Return (x, y) of the center of cell containing provided text 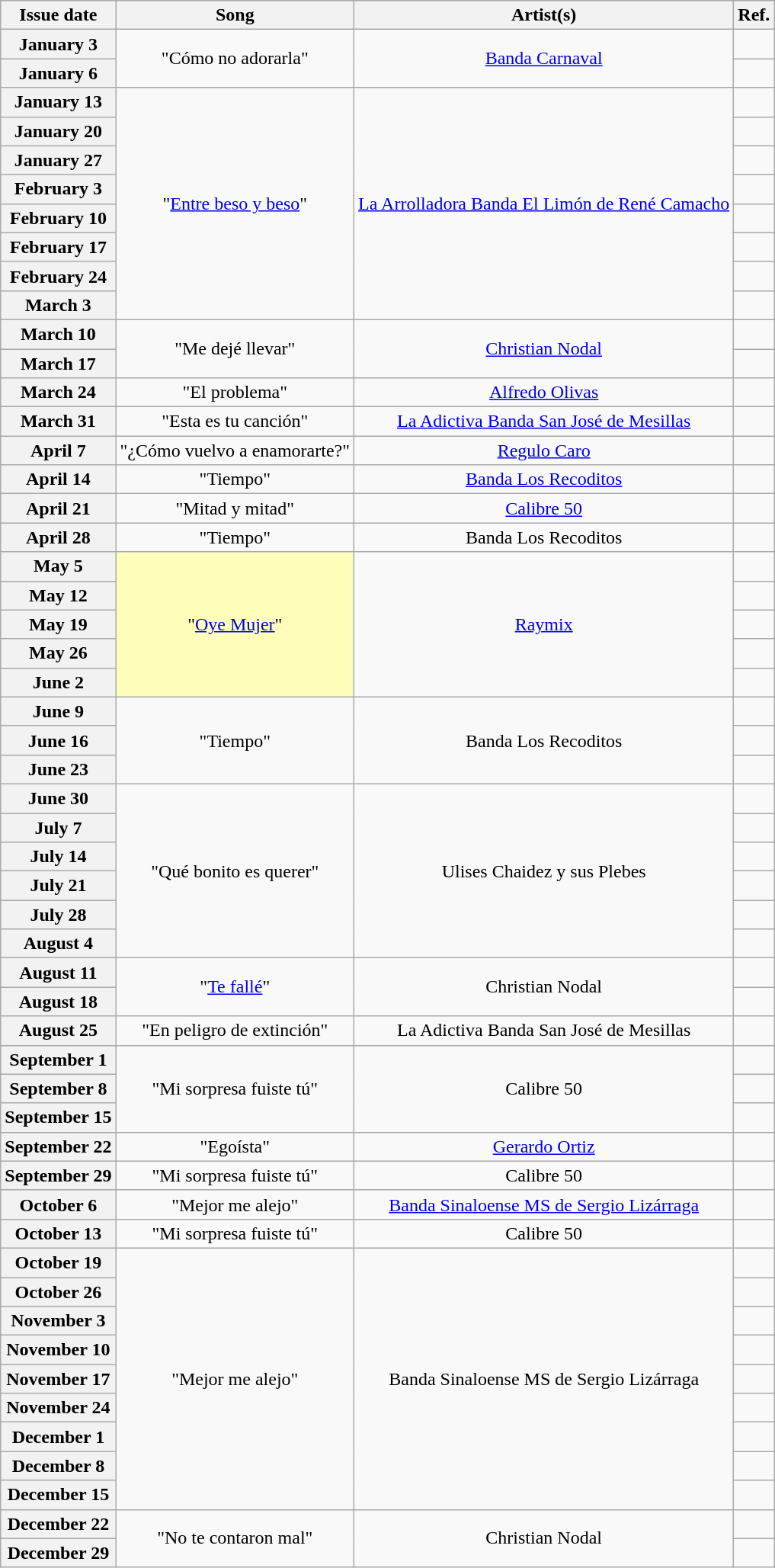
Ref. (754, 15)
May 5 (58, 566)
"Mitad y mitad" (235, 508)
October 19 (58, 1262)
June 9 (58, 711)
March 24 (58, 393)
February 17 (58, 247)
October 6 (58, 1204)
February 24 (58, 276)
September 29 (58, 1175)
January 20 (58, 131)
May 19 (58, 624)
January 27 (58, 160)
Artist(s) (544, 15)
April 28 (58, 537)
April 7 (58, 451)
February 3 (58, 189)
La Arrolladora Banda El Limón de René Camacho (544, 204)
January 6 (58, 73)
Regulo Caro (544, 451)
October 13 (58, 1233)
June 23 (58, 769)
August 25 (58, 1031)
February 10 (58, 218)
Ulises Chaidez y sus Plebes (544, 871)
"Esta es tu canción" (235, 422)
October 26 (58, 1292)
"¿Cómo vuelvo a enamorarte?" (235, 451)
July 7 (58, 827)
May 26 (58, 653)
November 17 (58, 1379)
"Qué bonito es querer" (235, 871)
June 16 (58, 740)
December 29 (58, 1553)
September 1 (58, 1060)
"Me dejé llevar" (235, 348)
Gerardo Ortiz (544, 1146)
"En peligro de extinción" (235, 1031)
July 28 (58, 915)
May 12 (58, 595)
August 11 (58, 973)
"Cómo no adorarla" (235, 59)
Issue date (58, 15)
September 15 (58, 1117)
Alfredo Olivas (544, 393)
January 13 (58, 102)
November 24 (58, 1408)
September 8 (58, 1089)
November 10 (58, 1350)
March 3 (58, 305)
June 30 (58, 798)
"Te fallé" (235, 987)
August 4 (58, 944)
July 14 (58, 857)
January 3 (58, 44)
March 10 (58, 334)
August 18 (58, 1002)
Song (235, 15)
April 14 (58, 479)
Raymix (544, 624)
"El problema" (235, 393)
December 15 (58, 1495)
September 22 (58, 1146)
December 22 (58, 1524)
December 8 (58, 1466)
November 3 (58, 1321)
July 21 (58, 886)
"Entre beso y beso" (235, 204)
"Egoísta" (235, 1146)
December 1 (58, 1437)
March 17 (58, 364)
April 21 (58, 508)
March 31 (58, 422)
"No te contaron mal" (235, 1538)
"Oye Mujer" (235, 624)
Banda Carnaval (544, 59)
June 2 (58, 682)
